Pinpoint the cell where the given text exists, returning its (x, y) midpoint coordinate. 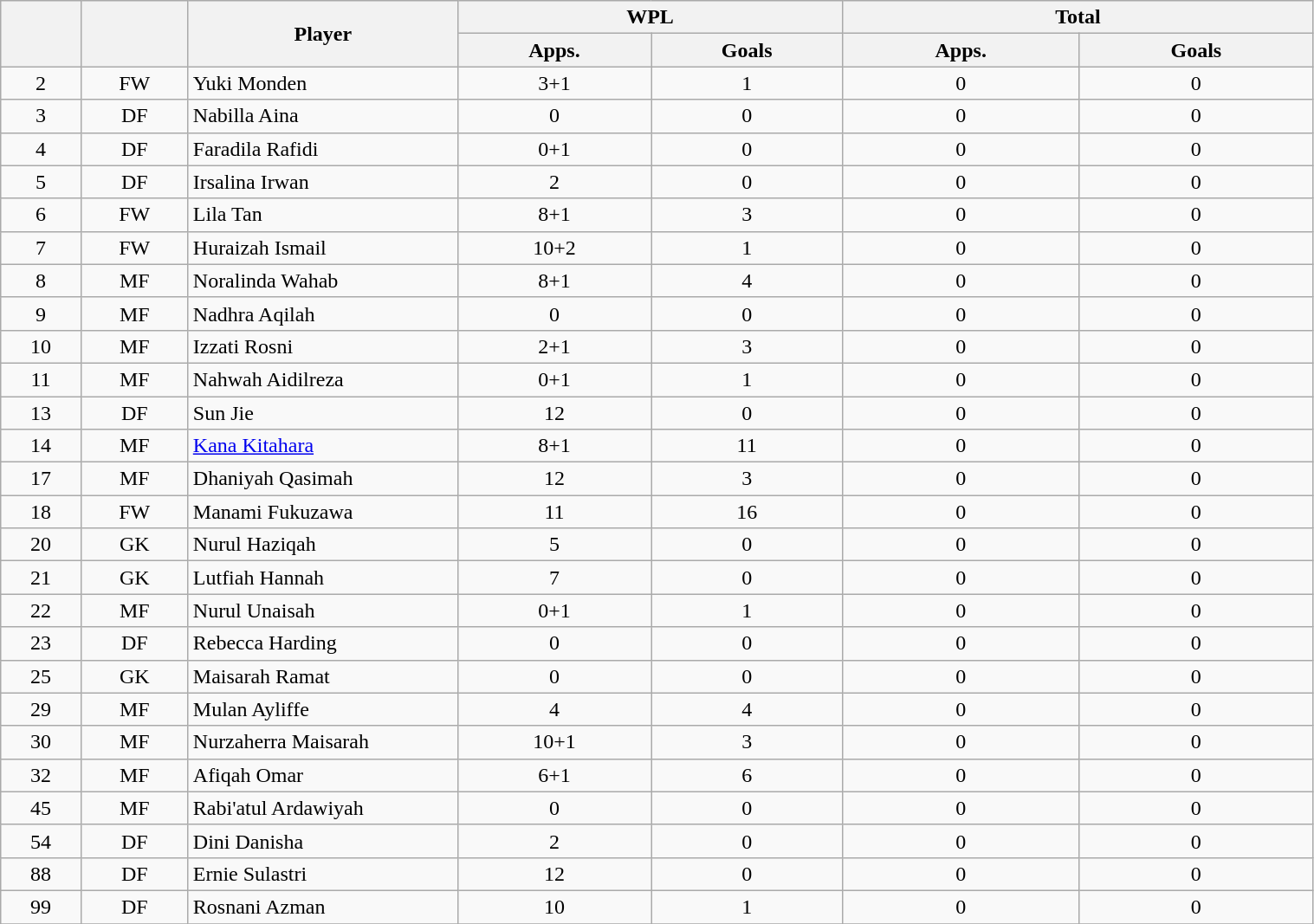
18 (41, 512)
Dhaniyah Qasimah (322, 479)
Nurul Haziqah (322, 545)
9 (41, 313)
13 (41, 413)
Rosnani Azman (322, 907)
30 (41, 742)
Dini Danisha (322, 841)
88 (41, 874)
Nadhra Aqilah (322, 313)
Rabi'atul Ardawiyah (322, 808)
14 (41, 446)
Maisarah Ramat (322, 676)
10+1 (554, 742)
2+1 (554, 346)
8 (41, 281)
Sun Jie (322, 413)
3+1 (554, 83)
Afiqah Omar (322, 775)
Faradila Rafidi (322, 149)
Nahwah Aidilreza (322, 379)
16 (747, 512)
Yuki Monden (322, 83)
Lila Tan (322, 215)
29 (41, 709)
Izzati Rosni (322, 346)
23 (41, 643)
22 (41, 611)
Huraizah Ismail (322, 248)
Player (322, 34)
21 (41, 578)
20 (41, 545)
99 (41, 907)
Noralinda Wahab (322, 281)
WPL (650, 17)
32 (41, 775)
Manami Fukuzawa (322, 512)
Nabilla Aina (322, 116)
Mulan Ayliffe (322, 709)
25 (41, 676)
17 (41, 479)
Lutfiah Hannah (322, 578)
45 (41, 808)
Kana Kitahara (322, 446)
Irsalina Irwan (322, 182)
6+1 (554, 775)
10+2 (554, 248)
54 (41, 841)
Ernie Sulastri (322, 874)
Nurzaherra Maisarah (322, 742)
Total (1078, 17)
Rebecca Harding (322, 643)
Nurul Unaisah (322, 611)
